Find where the given text appears and provide that cell's center as (X, Y) coordinate. 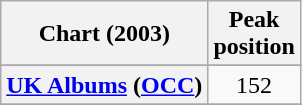
Peakposition (254, 34)
152 (254, 85)
UK Albums (OCC) (104, 85)
Chart (2003) (104, 34)
